Return the [X, Y] coordinate for the center point of the cell that contains the specified text.  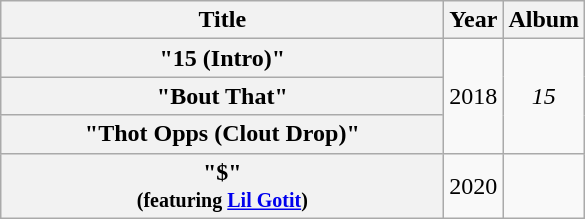
Album [544, 20]
"$" (featuring Lil Gotit) [222, 186]
Year [474, 20]
2018 [474, 96]
15 [544, 96]
"Thot Opps (Clout Drop)" [222, 134]
"Bout That" [222, 96]
2020 [474, 186]
Title [222, 20]
"15 (Intro)" [222, 58]
